Provide the [x, y] coordinate of the cell's center where the given text is located.  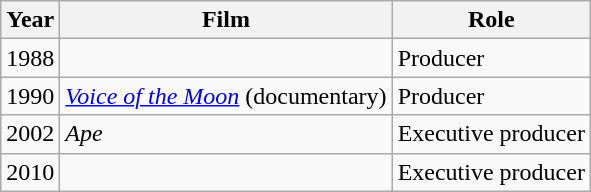
2002 [30, 134]
Voice of the Moon (documentary) [226, 96]
1988 [30, 58]
Year [30, 20]
Film [226, 20]
Ape [226, 134]
Role [491, 20]
1990 [30, 96]
2010 [30, 172]
